Extract the (X, Y) coordinate from the center of the cell holding the provided text.  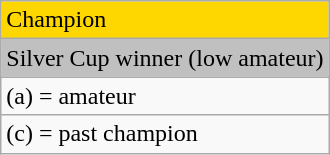
Silver Cup winner (low amateur) (165, 58)
(a) = amateur (165, 96)
(c) = past champion (165, 134)
Champion (165, 20)
